Output the (X, Y) coordinate of the center of the cell containing the given text.  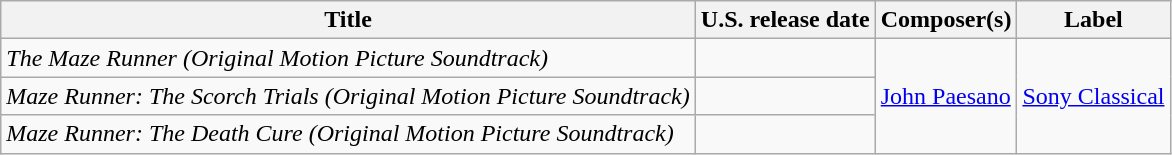
Title (348, 20)
Sony Classical (1094, 96)
Composer(s) (946, 20)
U.S. release date (785, 20)
Maze Runner: The Scorch Trials (Original Motion Picture Soundtrack) (348, 96)
John Paesano (946, 96)
Maze Runner: The Death Cure (Original Motion Picture Soundtrack) (348, 134)
Label (1094, 20)
The Maze Runner (Original Motion Picture Soundtrack) (348, 58)
